Scan for the cell matching the given text and deliver its (x, y) coordinate at center. 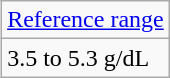
Reference range (86, 20)
3.5 to 5.3 g/dL (86, 58)
